Extract the [x, y] coordinate from the center of the cell holding the provided text.  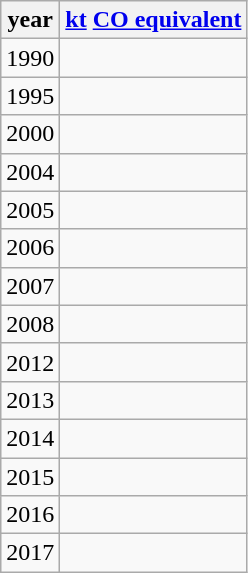
2008 [30, 324]
2000 [30, 134]
kt CO equivalent [154, 20]
2007 [30, 286]
2017 [30, 553]
year [30, 20]
1995 [30, 96]
2004 [30, 172]
2014 [30, 438]
2016 [30, 515]
2006 [30, 248]
2013 [30, 400]
2005 [30, 210]
1990 [30, 58]
2012 [30, 362]
2015 [30, 477]
